Detect which cell encompasses the target text, then output its [x, y] center coordinate. 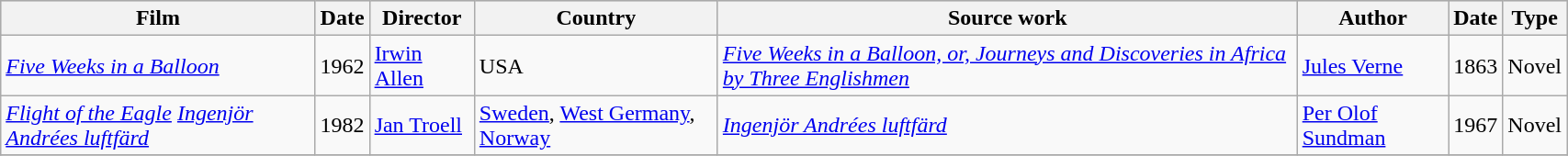
Author [1372, 18]
Film [158, 18]
Per Olof Sundman [1372, 125]
1962 [342, 66]
Source work [1007, 18]
Five Weeks in a Balloon, or, Journeys and Discoveries in Africa by Three Englishmen [1007, 66]
Jan Troell [422, 125]
Five Weeks in a Balloon [158, 66]
Ingenjör Andrées luftfärd [1007, 125]
1982 [342, 125]
Director [422, 18]
Jules Verne [1372, 66]
Country [595, 18]
USA [595, 66]
1967 [1475, 125]
Sweden, West Germany, Norway [595, 125]
Type [1535, 18]
1863 [1475, 66]
Irwin Allen [422, 66]
Flight of the Eagle Ingenjör Andrées luftfärd [158, 125]
